Determine the [X, Y] coordinate at the center of the cell enclosing the given text.  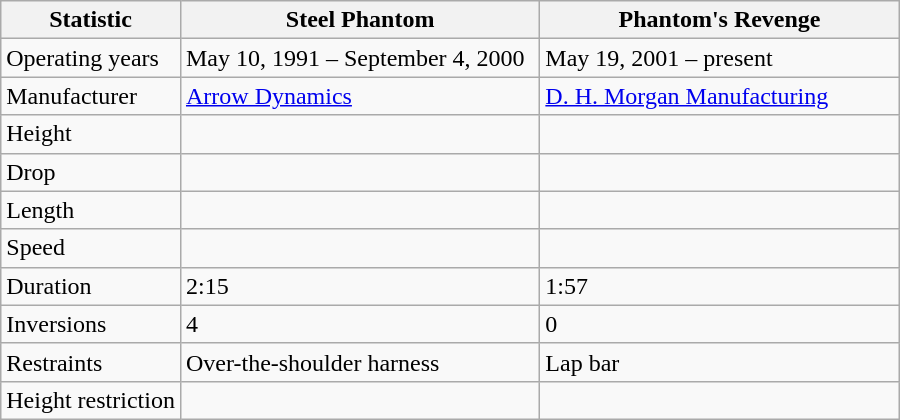
Steel Phantom [360, 20]
0 [720, 324]
Operating years [91, 58]
4 [360, 324]
May 19, 2001 – present [720, 58]
Drop [91, 172]
Height [91, 134]
D. H. Morgan Manufacturing [720, 96]
Height restriction [91, 400]
2:15 [360, 286]
Duration [91, 286]
Manufacturer [91, 96]
Restraints [91, 362]
Lap bar [720, 362]
Statistic [91, 20]
Inversions [91, 324]
Phantom's Revenge [720, 20]
1:57 [720, 286]
Speed [91, 248]
May 10, 1991 – September 4, 2000 [360, 58]
Arrow Dynamics [360, 96]
Length [91, 210]
Over-the-shoulder harness [360, 362]
